From the cell containing the given text, extract its center point as [x, y] coordinate. 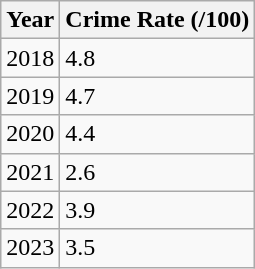
2018 [30, 58]
2.6 [158, 172]
4.8 [158, 58]
4.7 [158, 96]
Year [30, 20]
4.4 [158, 134]
2020 [30, 134]
Crime Rate (/100) [158, 20]
3.9 [158, 210]
2022 [30, 210]
3.5 [158, 248]
2021 [30, 172]
2019 [30, 96]
2023 [30, 248]
